Output the (X, Y) coordinate of the center of the cell containing the given text.  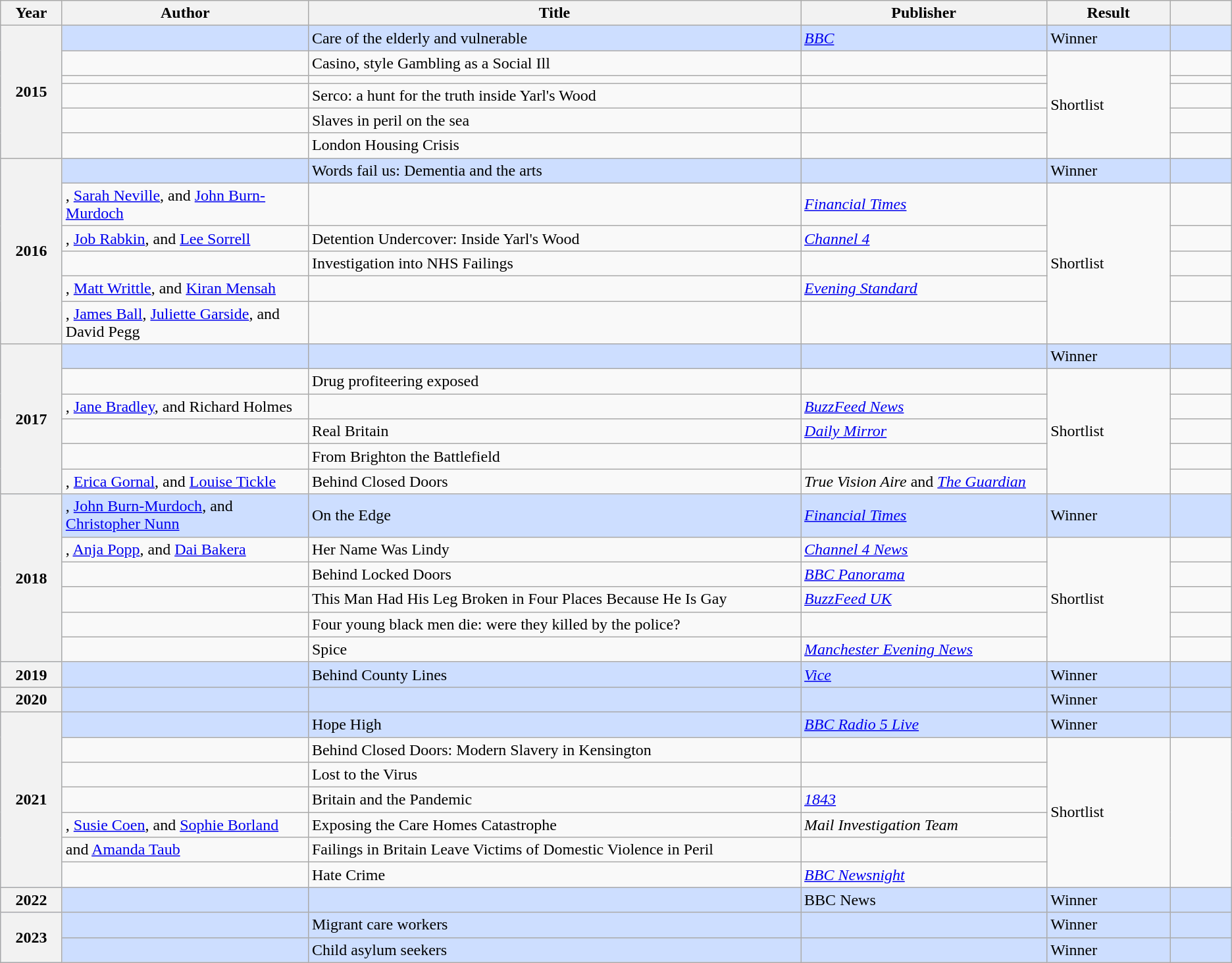
True Vision Aire and The Guardian (924, 481)
2020 (32, 699)
Channel 4 (924, 238)
Hate Crime (554, 875)
BuzzFeed News (924, 407)
Real Britain (554, 432)
Manchester Evening News (924, 649)
Slaves in peril on the sea (554, 120)
2023 (32, 937)
Detention Undercover: Inside Yarl's Wood (554, 238)
Britain and the Pandemic (554, 800)
Evening Standard (924, 288)
, Job Rabkin, and Lee Sorrell (185, 238)
, Susie Coen, and Sophie Borland (185, 825)
Migrant care workers (554, 925)
Lost to the Virus (554, 775)
2021 (32, 799)
2016 (32, 251)
, Matt Writtle, and Kiran Mensah (185, 288)
, James Ball, Juliette Garside, and David Pegg (185, 322)
Result (1108, 13)
, Sarah Neville, and John Burn-Murdoch (185, 204)
Investigation into NHS Failings (554, 263)
London Housing Crisis (554, 145)
, Anja Popp, and Dai Bakera (185, 549)
Behind County Lines (554, 674)
Her Name Was Lindy (554, 549)
Behind Closed Doors (554, 481)
, Jane Bradley, and Richard Holmes (185, 407)
Child asylum seekers (554, 950)
, John Burn-Murdoch, and Christopher Nunn (185, 516)
2018 (32, 578)
Year (32, 13)
Title (554, 13)
Words fail us: Dementia and the arts (554, 170)
Daily Mirror (924, 432)
Mail Investigation Team (924, 825)
Casino, style Gambling as a Social Ill (554, 63)
2015 (32, 92)
Vice (924, 674)
Failings in Britain Leave Victims of Domestic Violence in Peril (554, 850)
Four young black men die: were they killed by the police? (554, 624)
BBC Radio 5 Live (924, 724)
Exposing the Care Homes Catastrophe (554, 825)
On the Edge (554, 516)
2022 (32, 900)
and Amanda Taub (185, 850)
Spice (554, 649)
Behind Closed Doors: Modern Slavery in Kensington (554, 749)
Author (185, 13)
, Erica Gornal, and Louise Tickle (185, 481)
Care of the elderly and vulnerable (554, 38)
1843 (924, 800)
Behind Locked Doors (554, 574)
BBC (924, 38)
2019 (32, 674)
Serco: a hunt for the truth inside Yarl's Wood (554, 95)
Drug profiteering exposed (554, 382)
This Man Had His Leg Broken in Four Places Because He Is Gay (554, 599)
BBC Newsnight (924, 875)
BBC News (924, 900)
From Brighton the Battlefield (554, 457)
Channel 4 News (924, 549)
BBC Panorama (924, 574)
2017 (32, 419)
BuzzFeed UK (924, 599)
Hope High (554, 724)
Publisher (924, 13)
